Identify which cell holds the provided text, then report its (x, y) central coordinate. 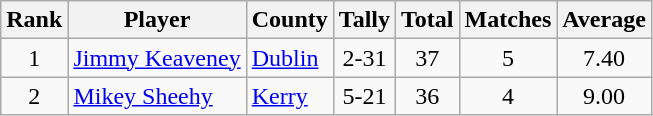
2 (34, 96)
Tally (364, 20)
9.00 (604, 96)
Matches (508, 20)
County (290, 20)
Kerry (290, 96)
36 (428, 96)
Mikey Sheehy (157, 96)
Rank (34, 20)
Dublin (290, 58)
Player (157, 20)
Average (604, 20)
7.40 (604, 58)
1 (34, 58)
Total (428, 20)
4 (508, 96)
Jimmy Keaveney (157, 58)
2-31 (364, 58)
37 (428, 58)
5-21 (364, 96)
5 (508, 58)
